Search for the cell housing the specified text and yield its (x, y) center coordinate. 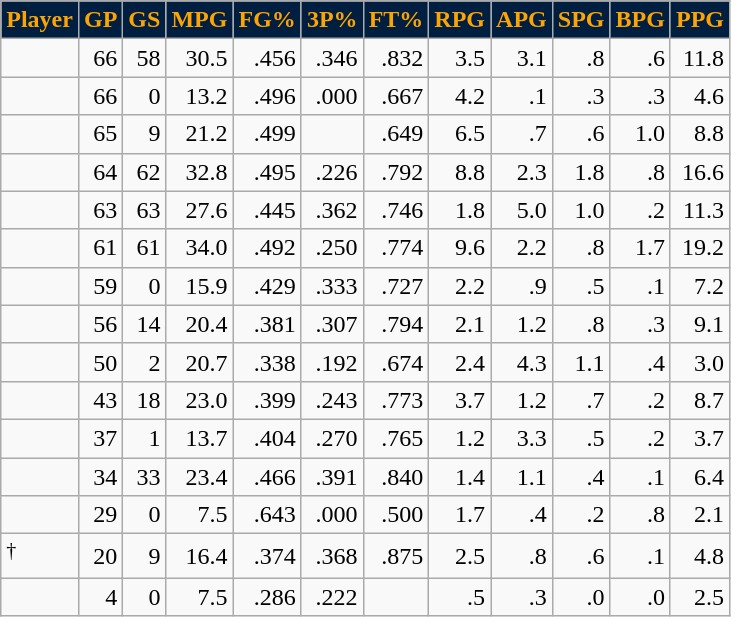
.192 (332, 362)
33 (144, 477)
34.0 (200, 248)
23.4 (200, 477)
.243 (332, 400)
58 (144, 58)
16.6 (700, 172)
59 (100, 286)
15.9 (200, 286)
.399 (267, 400)
3.0 (700, 362)
.456 (267, 58)
.286 (267, 597)
1 (144, 438)
GS (144, 20)
20.4 (200, 324)
.445 (267, 210)
.840 (396, 477)
† (40, 556)
.495 (267, 172)
56 (100, 324)
.368 (332, 556)
2.3 (522, 172)
.794 (396, 324)
SPG (581, 20)
16.4 (200, 556)
1.4 (460, 477)
.466 (267, 477)
32.8 (200, 172)
18 (144, 400)
23.0 (200, 400)
20.7 (200, 362)
.381 (267, 324)
PPG (700, 20)
3P% (332, 20)
30.5 (200, 58)
.674 (396, 362)
4 (100, 597)
21.2 (200, 134)
.727 (396, 286)
27.6 (200, 210)
.492 (267, 248)
.346 (332, 58)
2 (144, 362)
.270 (332, 438)
14 (144, 324)
43 (100, 400)
19.2 (700, 248)
.429 (267, 286)
3.1 (522, 58)
.362 (332, 210)
.250 (332, 248)
4.8 (700, 556)
APG (522, 20)
6.4 (700, 477)
7.2 (700, 286)
13.2 (200, 96)
GP (100, 20)
65 (100, 134)
.746 (396, 210)
.404 (267, 438)
.792 (396, 172)
4.6 (700, 96)
RPG (460, 20)
.496 (267, 96)
5.0 (522, 210)
2.4 (460, 362)
.333 (332, 286)
11.8 (700, 58)
.832 (396, 58)
FT% (396, 20)
9.6 (460, 248)
3.3 (522, 438)
6.5 (460, 134)
.774 (396, 248)
8.7 (700, 400)
3.5 (460, 58)
.875 (396, 556)
BPG (640, 20)
.226 (332, 172)
62 (144, 172)
.307 (332, 324)
.499 (267, 134)
4.2 (460, 96)
34 (100, 477)
20 (100, 556)
13.7 (200, 438)
FG% (267, 20)
37 (100, 438)
.765 (396, 438)
9.1 (700, 324)
.222 (332, 597)
.391 (332, 477)
Player (40, 20)
.500 (396, 515)
50 (100, 362)
.374 (267, 556)
MPG (200, 20)
.338 (267, 362)
.667 (396, 96)
29 (100, 515)
11.3 (700, 210)
.9 (522, 286)
4.3 (522, 362)
.773 (396, 400)
.649 (396, 134)
64 (100, 172)
.643 (267, 515)
